Return (X, Y) of the center of cell containing provided text 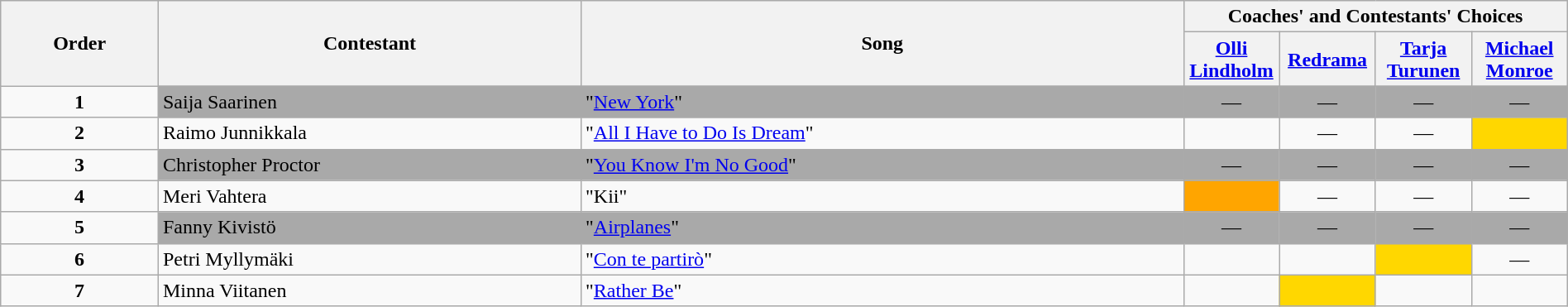
Olli Lindholm (1231, 60)
Christopher Proctor (369, 165)
Coaches' and Contestants' Choices (1375, 17)
Tarja Turunen (1423, 60)
1 (79, 102)
Fanny Kivistö (369, 228)
Contestant (369, 43)
Michael Monroe (1519, 60)
2 (79, 133)
4 (79, 196)
Saija Saarinen (369, 102)
Redrama (1327, 60)
"Con te partirò" (882, 259)
7 (79, 290)
Raimo Junnikkala (369, 133)
"Kii" (882, 196)
5 (79, 228)
Minna Viitanen (369, 290)
"Rather Be" (882, 290)
Petri Myllymäki (369, 259)
6 (79, 259)
Order (79, 43)
"You Know I'm No Good" (882, 165)
Meri Vahtera (369, 196)
3 (79, 165)
"Airplanes" (882, 228)
Song (882, 43)
"All I Have to Do Is Dream" (882, 133)
"New York" (882, 102)
